Output the (X, Y) coordinate of the center of the cell containing the given text.  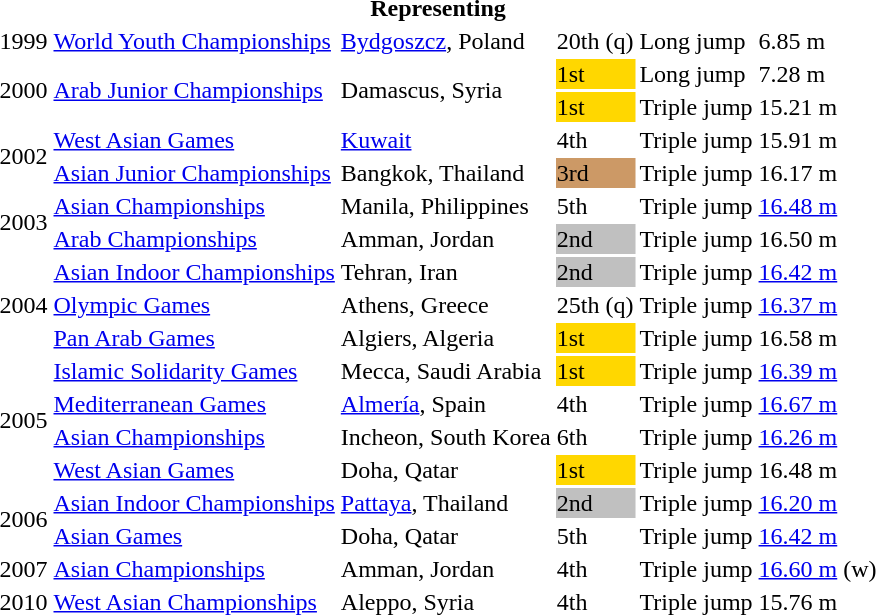
25th (q) (595, 305)
Algiers, Algeria (446, 338)
Damascus, Syria (446, 90)
20th (q) (595, 41)
Bangkok, Thailand (446, 173)
Bydgoszcz, Poland (446, 41)
Arab Championships (194, 239)
Athens, Greece (446, 305)
Kuwait (446, 140)
Tehran, Iran (446, 272)
Pan Arab Games (194, 338)
6th (595, 437)
Mecca, Saudi Arabia (446, 371)
Asian Junior Championships (194, 173)
Mediterranean Games (194, 404)
Almería, Spain (446, 404)
Arab Junior Championships (194, 90)
Incheon, South Korea (446, 437)
3rd (595, 173)
Pattaya, Thailand (446, 503)
World Youth Championships (194, 41)
Islamic Solidarity Games (194, 371)
Asian Games (194, 536)
Olympic Games (194, 305)
Manila, Philippines (446, 206)
